From the cell containing the given text, extract its center point as [x, y] coordinate. 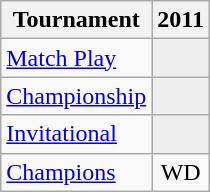
Tournament [76, 20]
Champions [76, 172]
WD [181, 172]
2011 [181, 20]
Championship [76, 96]
Invitational [76, 134]
Match Play [76, 58]
